Output the (X, Y) coordinate of the center of the cell containing the given text.  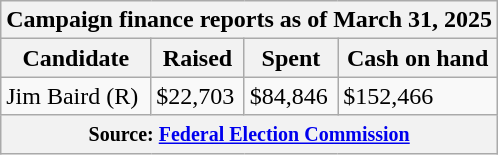
Source: Federal Election Commission (250, 134)
Raised (198, 58)
Cash on hand (418, 58)
$84,846 (290, 96)
Jim Baird (R) (76, 96)
Campaign finance reports as of March 31, 2025 (250, 20)
Spent (290, 58)
$152,466 (418, 96)
Candidate (76, 58)
$22,703 (198, 96)
